Return (x, y) of the center of cell containing provided text 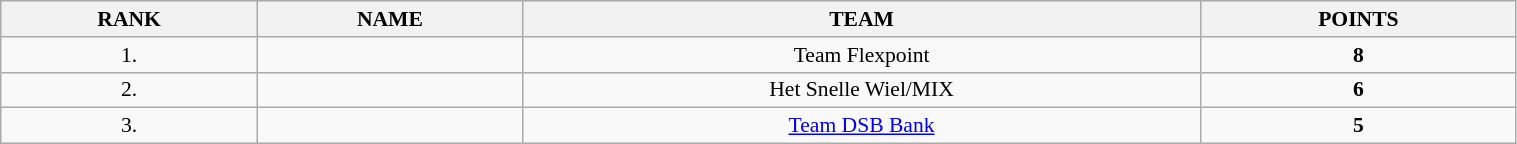
TEAM (861, 19)
RANK (130, 19)
3. (130, 126)
NAME (390, 19)
Team DSB Bank (861, 126)
1. (130, 55)
Team Flexpoint (861, 55)
5 (1358, 126)
2. (130, 90)
POINTS (1358, 19)
6 (1358, 90)
8 (1358, 55)
Het Snelle Wiel/MIX (861, 90)
